Capture the cell that displays the provided text and extract its (x, y) central coordinate. 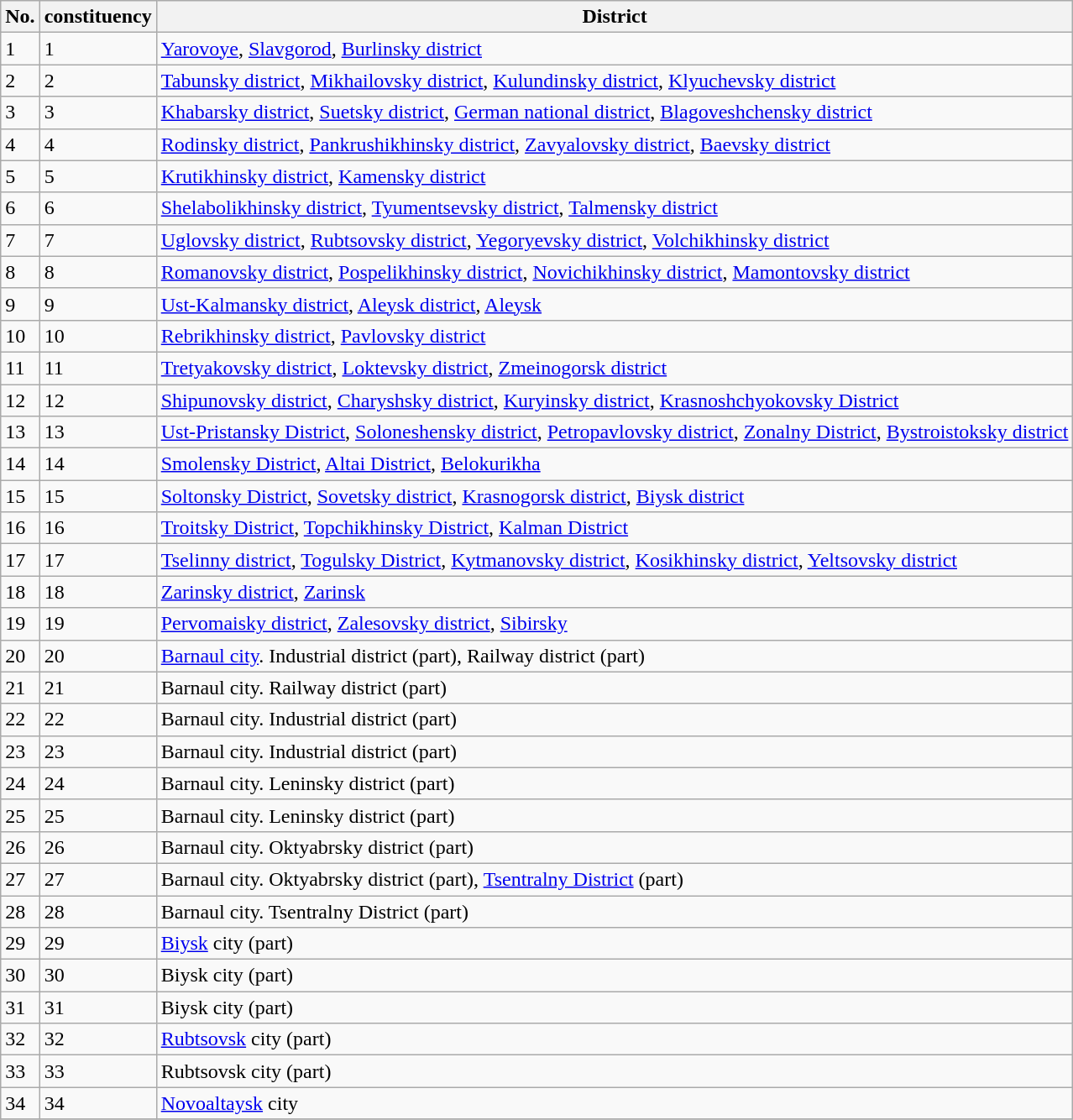
constituency (97, 17)
Khabarsky district, Suetsky district, German national district, Blagoveshchensky district (615, 113)
Barnaul city. Oktyabrsky district (part) (615, 847)
Tselinny district, Togulsky District, Kytmanovsky district, Kosikhinsky district, Yeltsovsky district (615, 560)
Shelabolikhinsky district, Tyumentsevsky district, Talmensky district (615, 208)
No. (20, 17)
Romanovsky district, Pospelikhinsky district, Novichikhinsky district, Mamontovsky district (615, 272)
Barnaul city. Tsentralny District (part) (615, 911)
Zarinsky district, Zarinsk (615, 592)
Krutikhinsky district, Kamensky district (615, 176)
Rebrikhinsky district, Pavlovsky district (615, 336)
Rodinsky district, Pankrushikhinsky district, Zavyalovsky district, Baevsky district (615, 144)
Novoaltaysk city (615, 1103)
District (615, 17)
Troitsky District, Topchikhinsky District, Kalman District (615, 528)
Barnaul city. Oktyabrsky district (part), Tsentralny District (part) (615, 879)
Barnaul city. Industrial district (part), Railway district (part) (615, 656)
Smolensky District, Altai District, Belokurikha (615, 464)
Yarovoye, Slavgorod, Burlinsky district (615, 49)
Ust-Kalmansky district, Aleysk district, Aleysk (615, 304)
Tabunsky district, Mikhailovsky district, Kulundinsky district, Klyuchevsky district (615, 81)
Uglovsky district, Rubtsovsky district, Yegoryevsky district, Volchikhinsky district (615, 240)
Shipunovsky district, Charyshsky district, Kuryinsky district, Krasnoshchyokovsky District (615, 400)
Tretyakovsky district, Loktevsky district, Zmeinogorsk district (615, 368)
Barnaul city. Railway district (part) (615, 688)
Ust-Pristansky District, Soloneshensky district, Petropavlovsky district, Zonalny District, Bystroistoksky district (615, 432)
Pervomaisky district, Zalesovsky district, Sibirsky (615, 624)
Soltonsky District, Sovetsky district, Krasnogorsk district, Biysk district (615, 496)
